For the text-containing cell, return its midpoint in [X, Y] coordinate format. 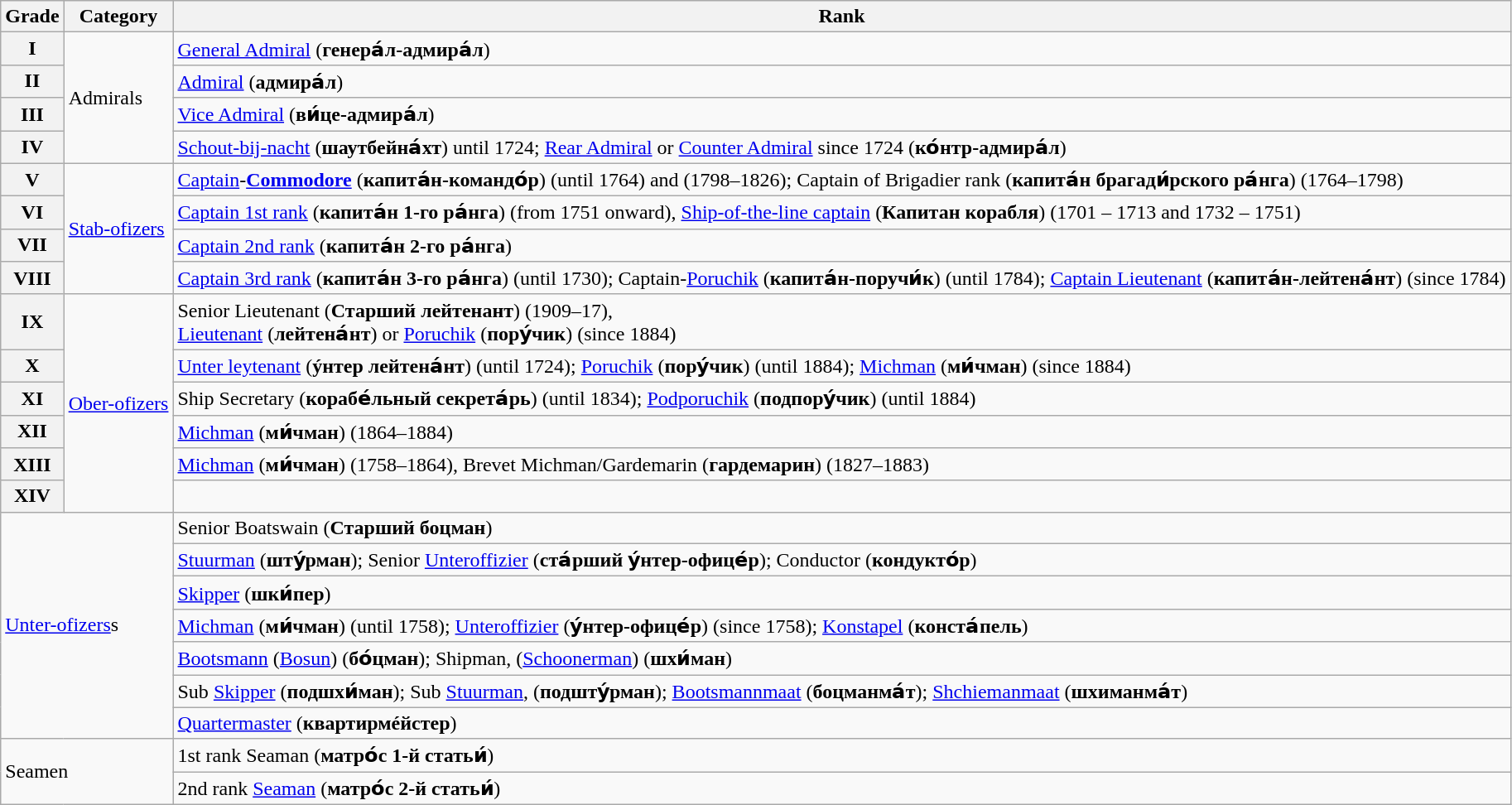
Senior Lieutenant (Старший лейтенант) (1909–17), Lieutenant (лейтена́нт) or Poruchik (пору́чик) (since 1884) [841, 321]
X [32, 366]
VI [32, 213]
Michman (ми́чман) (1864–1884) [841, 431]
Stab-ofizers [118, 229]
Rank [841, 17]
Seamen [87, 772]
VII [32, 245]
General Admiral (генера́л-адмира́л) [841, 49]
Michman (ми́чман) (until 1758); Unteroffizier (у́нтер-офице́р) (since 1758); Konstapel (конста́пель) [841, 625]
XI [32, 398]
Ober-ofizers [118, 402]
Captain 1st rank (капита́н 1-го ра́нга) (from 1751 onward), Ship-of-the-line captain (Капитан корабля) (1701 – 1713 and 1732 – 1751) [841, 213]
1st rank Seaman (матро́с 1-й статьи́) [841, 755]
Bootsmann (Bosun) (бо́цман); Shipman, (Schoonerman) (шхи́ман) [841, 658]
Captain 2nd rank (капита́н 2-го ра́нга) [841, 245]
Skipper (шки́пер) [841, 593]
Grade [32, 17]
Sub Skipper (подшхи́ман); Sub Stuurman, (подшту́рман); Bootsmannmaat (боцманма́т); Shchiemanmaat (шхиманма́т) [841, 691]
Admirals [118, 98]
V [32, 180]
XIII [32, 465]
Unter-ofizerss [87, 625]
Michman (ми́чман) (1758–1864), Brevet Michman/Gardemarin (гардемарин) (1827–1883) [841, 465]
Vice Admiral (ви́це-адмира́л) [841, 114]
IX [32, 321]
II [32, 81]
Unter leytenant (ýнтер лейтена́нт) (until 1724); Poruchik (пору́чик) (until 1884); Michman (ми́чман) (since 1884) [841, 366]
III [32, 114]
Stuurman (шту́рман); Senior Unteroffizier (ста́рший у́нтер-офице́р); Conductor (кондукто́р) [841, 560]
XIV [32, 496]
Quartermaster (квартирмéйстер) [841, 723]
Category [118, 17]
Schout-bij-nacht (шаутбейна́хт) until 1724; Rear Admiral or Counter Admiral since 1724 (ко́нтр-адмира́л) [841, 147]
Ship Secretary (корабе́льный секрета́рь) (until 1834); Podporuchik (подпору́чик) (until 1884) [841, 398]
Senior Boatswain (Старший боцман) [841, 528]
Admiral (адмира́л) [841, 81]
VIII [32, 278]
XII [32, 431]
I [32, 49]
2nd rank Seaman (матро́с 2-й статьи́) [841, 788]
Captain-Commodore (капита́н-командо́р) (until 1764) and (1798–1826); Captain of Brigadier rank (капита́н брагади́рского ра́нга) (1764–1798) [841, 180]
IV [32, 147]
